Return [x, y] of the center of cell containing provided text 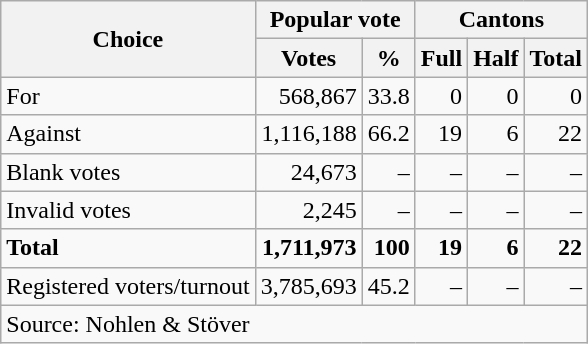
Votes [308, 58]
3,785,693 [308, 286]
66.2 [388, 134]
Half [496, 58]
Cantons [501, 20]
33.8 [388, 96]
Against [128, 134]
24,673 [308, 172]
% [388, 58]
2,245 [308, 210]
568,867 [308, 96]
For [128, 96]
100 [388, 248]
1,116,188 [308, 134]
1,711,973 [308, 248]
Invalid votes [128, 210]
Blank votes [128, 172]
Choice [128, 39]
Source: Nohlen & Stöver [294, 324]
45.2 [388, 286]
Full [441, 58]
Registered voters/turnout [128, 286]
Popular vote [335, 20]
